Return the [x, y] coordinate for the center point of the cell that contains the specified text.  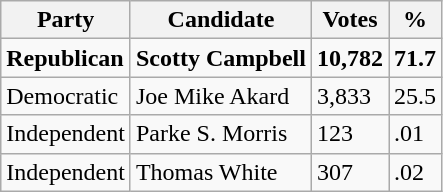
.01 [416, 134]
Republican [66, 58]
Scotty Campbell [220, 58]
307 [350, 172]
% [416, 20]
Parke S. Morris [220, 134]
Joe Mike Akard [220, 96]
Democratic [66, 96]
Party [66, 20]
10,782 [350, 58]
71.7 [416, 58]
Candidate [220, 20]
25.5 [416, 96]
3,833 [350, 96]
Thomas White [220, 172]
123 [350, 134]
Votes [350, 20]
.02 [416, 172]
